Provide the (X, Y) coordinate of the cell's center where the given text is located.  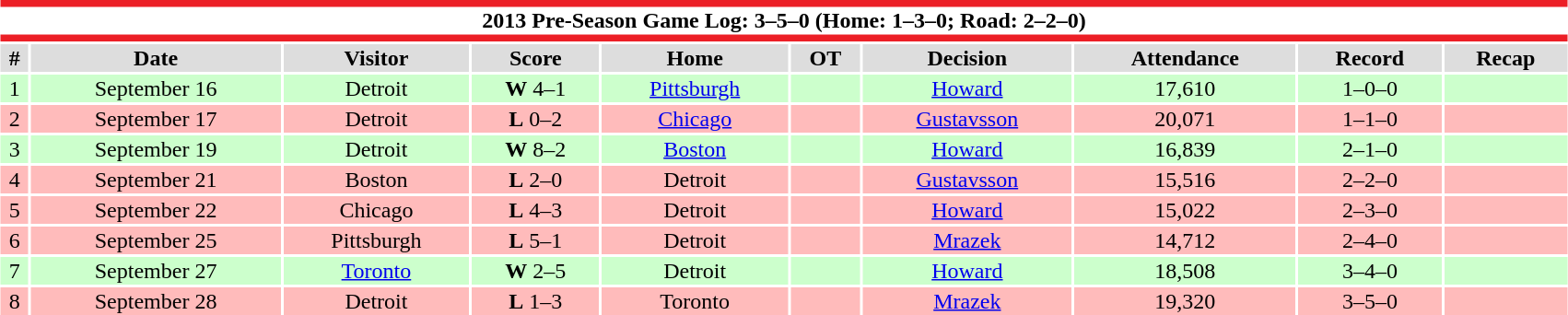
September 25 (157, 240)
Date (157, 58)
1 (15, 88)
20,071 (1185, 119)
18,508 (1185, 271)
September 17 (157, 119)
2–2–0 (1369, 180)
3 (15, 149)
September 21 (157, 180)
L 1–3 (535, 301)
Record (1369, 58)
September 16 (157, 88)
2 (15, 119)
6 (15, 240)
W 2–5 (535, 271)
14,712 (1185, 240)
L 2–0 (535, 180)
4 (15, 180)
2013 Pre-Season Game Log: 3–5–0 (Home: 1–3–0; Road: 2–2–0) (784, 20)
September 22 (157, 210)
8 (15, 301)
1–0–0 (1369, 88)
2–1–0 (1369, 149)
15,022 (1185, 210)
Attendance (1185, 58)
W 4–1 (535, 88)
September 28 (157, 301)
L 5–1 (535, 240)
17,610 (1185, 88)
Recap (1505, 58)
2–4–0 (1369, 240)
Visitor (376, 58)
3–4–0 (1369, 271)
1–1–0 (1369, 119)
September 19 (157, 149)
7 (15, 271)
Decision (967, 58)
# (15, 58)
19,320 (1185, 301)
Score (535, 58)
Home (695, 58)
16,839 (1185, 149)
5 (15, 210)
15,516 (1185, 180)
September 27 (157, 271)
2–3–0 (1369, 210)
L 4–3 (535, 210)
L 0–2 (535, 119)
W 8–2 (535, 149)
3–5–0 (1369, 301)
OT (825, 58)
